Identify which cell holds the provided text, then report its [x, y] central coordinate. 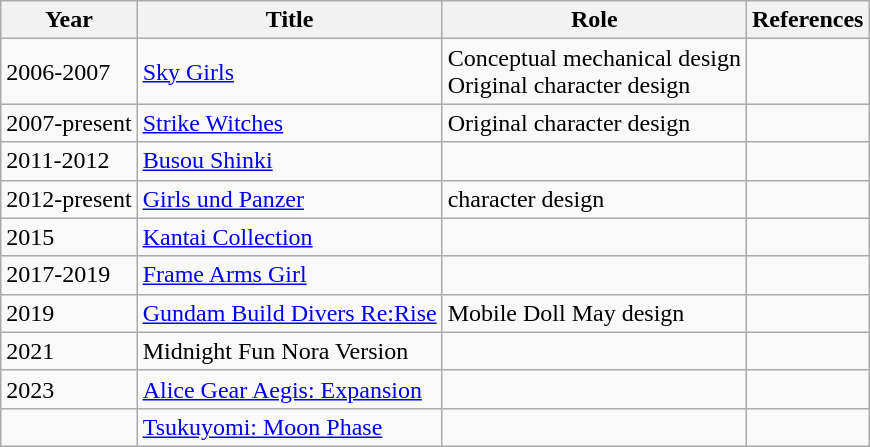
Title [290, 20]
2007-present [69, 123]
2006-2007 [69, 72]
2019 [69, 313]
Sky Girls [290, 72]
Busou Shinki [290, 161]
Kantai Collection [290, 237]
2021 [69, 351]
Mobile Doll May design [594, 313]
2011-2012 [69, 161]
Frame Arms Girl [290, 275]
References [808, 20]
2015 [69, 237]
character design [594, 199]
2017-2019 [69, 275]
Conceptual mechanical designOriginal character design [594, 72]
Alice Gear Aegis: Expansion [290, 389]
Strike Witches [290, 123]
Midnight Fun Nora Version [290, 351]
2012-present [69, 199]
Tsukuyomi: Moon Phase [290, 427]
Gundam Build Divers Re:Rise [290, 313]
2023 [69, 389]
Year [69, 20]
Girls und Panzer [290, 199]
Role [594, 20]
Original character design [594, 123]
